Search for the cell housing the specified text and yield its (x, y) center coordinate. 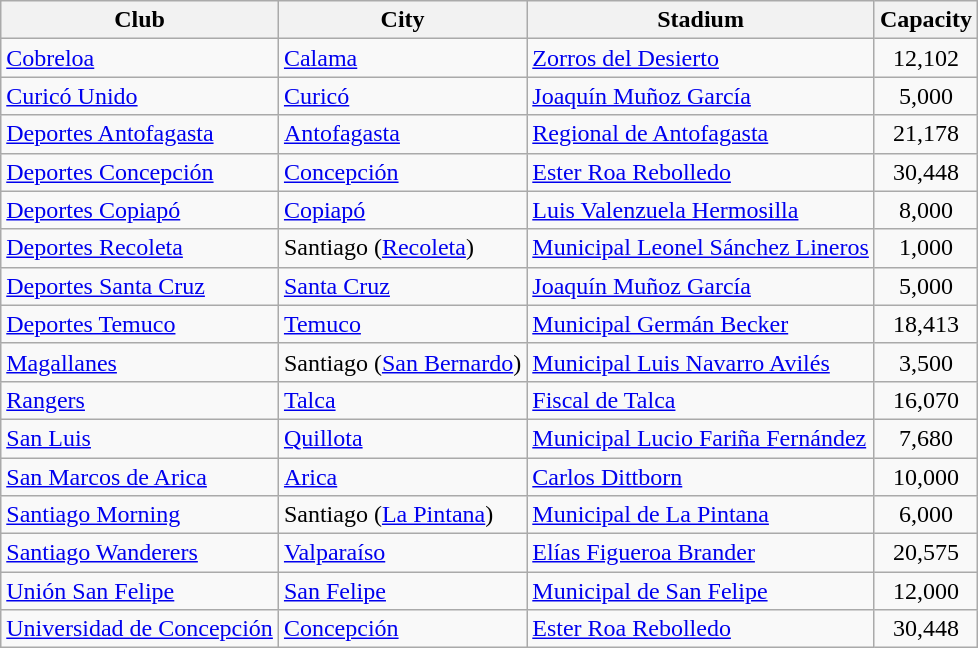
Municipal Luis Navarro Avilés (701, 362)
20,575 (926, 553)
Municipal Leonel Sánchez Lineros (701, 248)
Luis Valenzuela Hermosilla (701, 210)
Fiscal de Talca (701, 400)
Valparaíso (402, 553)
7,680 (926, 438)
Santiago (San Bernardo) (402, 362)
Temuco (402, 324)
Antofagasta (402, 134)
Talca (402, 400)
12,000 (926, 591)
Santiago (La Pintana) (402, 515)
Carlos Dittborn (701, 477)
18,413 (926, 324)
10,000 (926, 477)
Club (140, 20)
Quillota (402, 438)
Deportes Concepción (140, 172)
Cobreloa (140, 58)
Deportes Antofagasta (140, 134)
Deportes Santa Cruz (140, 286)
Municipal Germán Becker (701, 324)
Calama (402, 58)
Unión San Felipe (140, 591)
8,000 (926, 210)
Curicó Unido (140, 96)
Deportes Recoleta (140, 248)
Deportes Temuco (140, 324)
Deportes Copiapó (140, 210)
Elías Figueroa Brander (701, 553)
Santiago Wanderers (140, 553)
Magallanes (140, 362)
Universidad de Concepción (140, 629)
Stadium (701, 20)
Regional de Antofagasta (701, 134)
City (402, 20)
San Marcos de Arica (140, 477)
6,000 (926, 515)
Municipal de La Pintana (701, 515)
Copiapó (402, 210)
Municipal de San Felipe (701, 591)
Santiago (Recoleta) (402, 248)
San Felipe (402, 591)
Zorros del Desierto (701, 58)
3,500 (926, 362)
Santa Cruz (402, 286)
San Luis (140, 438)
1,000 (926, 248)
21,178 (926, 134)
Municipal Lucio Fariña Fernández (701, 438)
12,102 (926, 58)
Arica (402, 477)
Capacity (926, 20)
Santiago Morning (140, 515)
Curicó (402, 96)
Rangers (140, 400)
16,070 (926, 400)
